Identify which cell holds the provided text, then report its (x, y) central coordinate. 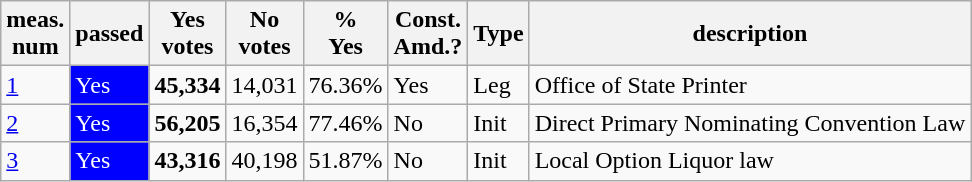
description (750, 34)
Const.Amd.? (428, 34)
77.46% (346, 123)
3 (36, 161)
14,031 (264, 85)
1 (36, 85)
56,205 (188, 123)
40,198 (264, 161)
Office of State Printer (750, 85)
passed (110, 34)
76.36% (346, 85)
51.87% (346, 161)
Leg (498, 85)
Type (498, 34)
Direct Primary Nominating Convention Law (750, 123)
45,334 (188, 85)
%Yes (346, 34)
Local Option Liquor law (750, 161)
Novotes (264, 34)
43,316 (188, 161)
meas.num (36, 34)
Yesvotes (188, 34)
2 (36, 123)
16,354 (264, 123)
